Locate the cell with the specified text and output its [x, y] center coordinate. 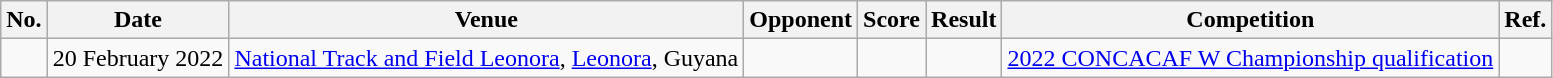
Ref. [1526, 20]
National Track and Field Leonora, Leonora, Guyana [486, 58]
Competition [1250, 20]
Opponent [801, 20]
Date [138, 20]
Score [892, 20]
No. [24, 20]
2022 CONCACAF W Championship qualification [1250, 58]
20 February 2022 [138, 58]
Venue [486, 20]
Result [964, 20]
